Scan for the cell matching the given text and deliver its [X, Y] coordinate at center. 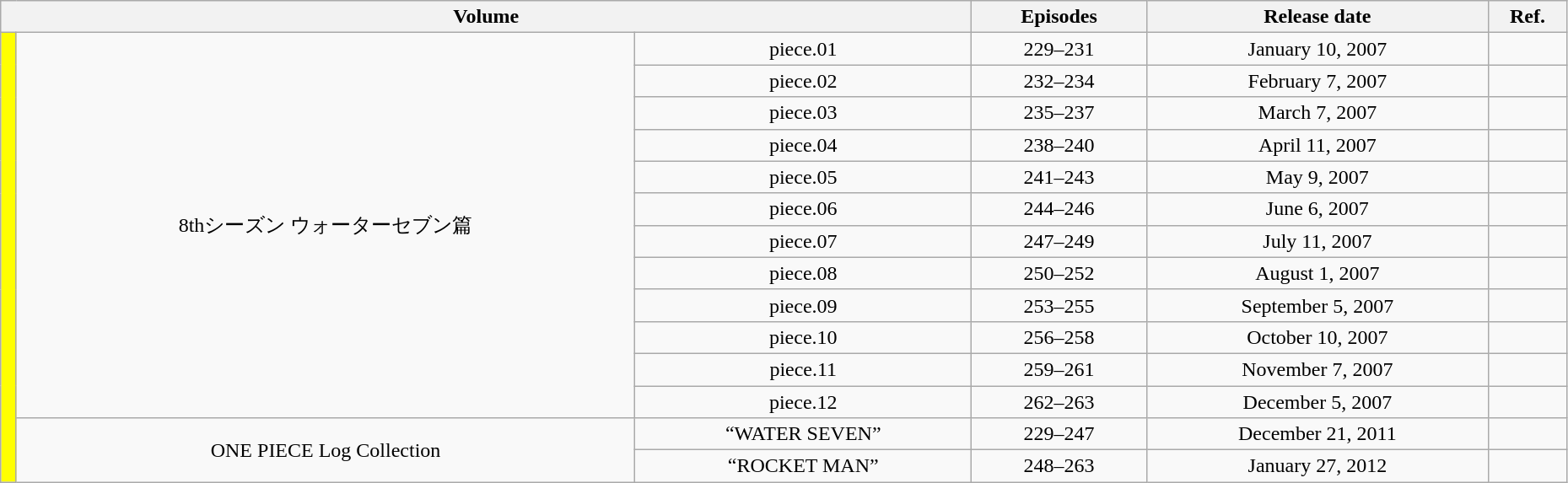
September 5, 2007 [1317, 305]
piece.02 [803, 81]
May 9, 2007 [1317, 177]
“ROCKET MAN” [803, 466]
April 11, 2007 [1317, 145]
December 5, 2007 [1317, 402]
“WATER SEVEN” [803, 434]
248–263 [1059, 466]
256–258 [1059, 337]
June 6, 2007 [1317, 209]
February 7, 2007 [1317, 81]
piece.04 [803, 145]
244–246 [1059, 209]
ONE PIECE Log Collection [326, 450]
piece.01 [803, 49]
January 10, 2007 [1317, 49]
238–240 [1059, 145]
8thシーズン ウォーターセブン篇 [326, 226]
235–237 [1059, 113]
piece.03 [803, 113]
piece.07 [803, 241]
January 27, 2012 [1317, 466]
250–252 [1059, 273]
piece.12 [803, 402]
piece.11 [803, 369]
Release date [1317, 17]
December 21, 2011 [1317, 434]
piece.08 [803, 273]
piece.09 [803, 305]
241–243 [1059, 177]
October 10, 2007 [1317, 337]
piece.10 [803, 337]
262–263 [1059, 402]
November 7, 2007 [1317, 369]
253–255 [1059, 305]
July 11, 2007 [1317, 241]
piece.05 [803, 177]
August 1, 2007 [1317, 273]
Volume [486, 17]
232–234 [1059, 81]
247–249 [1059, 241]
229–231 [1059, 49]
March 7, 2007 [1317, 113]
Ref. [1528, 17]
259–261 [1059, 369]
Episodes [1059, 17]
229–247 [1059, 434]
piece.06 [803, 209]
